Extract the [X, Y] coordinate from the center of the cell holding the provided text.  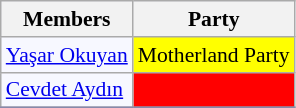
Yaşar Okuyan [67, 55]
Cevdet Aydın [67, 90]
Party [214, 19]
Members [67, 19]
Motherland Party [214, 55]
